Detect which cell encompasses the target text, then output its [X, Y] center coordinate. 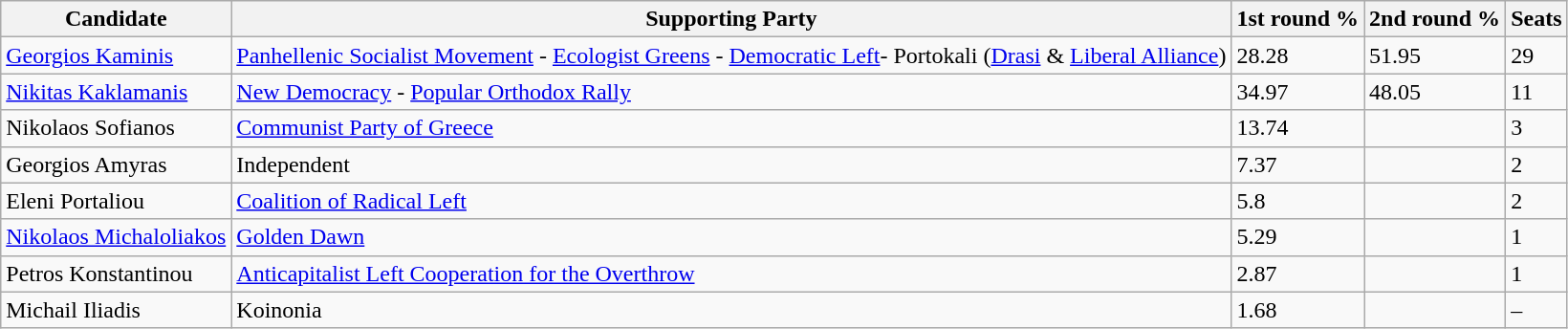
Candidate [117, 19]
5.8 [1298, 201]
1.68 [1298, 310]
Independent [731, 164]
Panhellenic Socialist Movement - Ecologist Greens - Democratic Left- Portokali (Drasi & Liberal Alliance) [731, 55]
Petros Konstantinou [117, 274]
Koinonia [731, 310]
Anticapitalist Left Cooperation for the Overthrow [731, 274]
34.97 [1298, 92]
2nd round % [1435, 19]
– [1536, 310]
Georgios Kaminis [117, 55]
Michail Iliadis [117, 310]
Seats [1536, 19]
7.37 [1298, 164]
51.95 [1435, 55]
Communist Party of Greece [731, 128]
11 [1536, 92]
New Democracy - Popular Orthodox Rally [731, 92]
28.28 [1298, 55]
29 [1536, 55]
Nikolaos Sofianos [117, 128]
Supporting Party [731, 19]
Eleni Portaliou [117, 201]
5.29 [1298, 237]
3 [1536, 128]
Golden Dawn [731, 237]
Coalition of Radical Left [731, 201]
2.87 [1298, 274]
48.05 [1435, 92]
Nikitas Kaklamanis [117, 92]
Georgios Amyras [117, 164]
13.74 [1298, 128]
Nikolaos Michaloliakos [117, 237]
1st round % [1298, 19]
